Detect which cell encompasses the target text, then output its (X, Y) center coordinate. 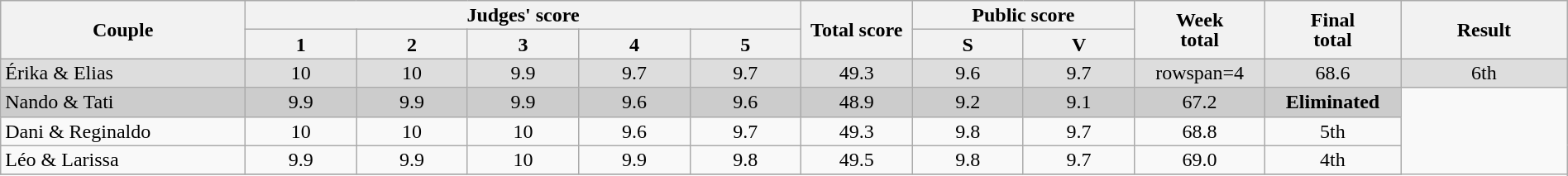
Judges' score (523, 15)
67.2 (1200, 102)
69.0 (1200, 160)
rowspan=4 (1200, 73)
Total score (857, 30)
Finaltotal (1332, 30)
68.6 (1332, 73)
6th (1484, 73)
9.2 (968, 102)
5 (745, 45)
Érika & Elias (123, 73)
48.9 (857, 102)
9.1 (1078, 102)
Weektotal (1200, 30)
4 (634, 45)
3 (523, 45)
5th (1332, 131)
Dani & Reginaldo (123, 131)
Result (1484, 30)
2 (412, 45)
68.8 (1200, 131)
S (968, 45)
Public score (1024, 15)
49.5 (857, 160)
1 (300, 45)
Léo & Larissa (123, 160)
Nando & Tati (123, 102)
Eliminated (1332, 102)
4th (1332, 160)
Couple (123, 30)
V (1078, 45)
